Extract the (X, Y) coordinate from the center of the cell holding the provided text.  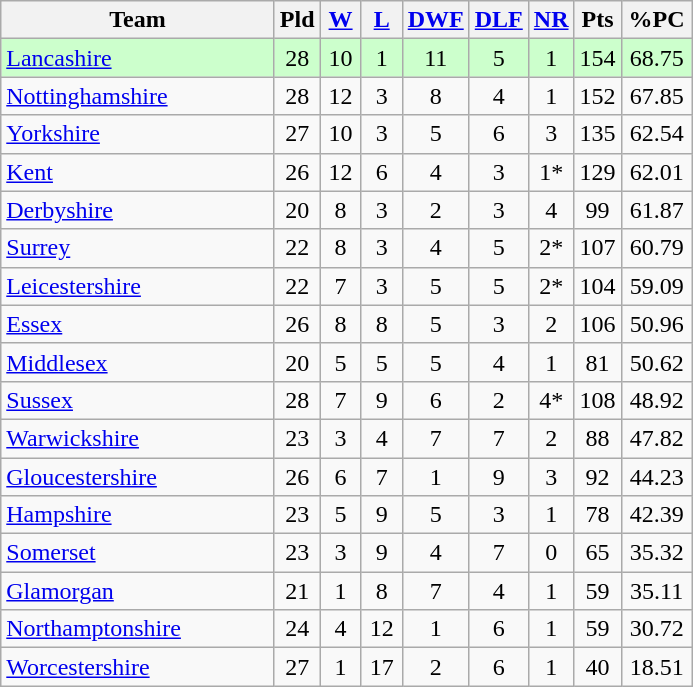
59.09 (656, 286)
48.92 (656, 400)
50.62 (656, 362)
92 (598, 477)
4* (551, 400)
50.96 (656, 324)
Surrey (138, 248)
Warwickshire (138, 438)
Glamorgan (138, 591)
107 (598, 248)
108 (598, 400)
68.75 (656, 58)
Pts (598, 20)
99 (598, 210)
Leicestershire (138, 286)
78 (598, 515)
21 (297, 591)
42.39 (656, 515)
Derbyshire (138, 210)
152 (598, 96)
Lancashire (138, 58)
30.72 (656, 629)
62.01 (656, 172)
11 (436, 58)
Sussex (138, 400)
17 (382, 667)
104 (598, 286)
24 (297, 629)
Team (138, 20)
Kent (138, 172)
18.51 (656, 667)
Essex (138, 324)
106 (598, 324)
Somerset (138, 553)
61.87 (656, 210)
47.82 (656, 438)
Hampshire (138, 515)
35.32 (656, 553)
Middlesex (138, 362)
154 (598, 58)
%PC (656, 20)
L (382, 20)
Pld (297, 20)
0 (551, 553)
DLF (498, 20)
88 (598, 438)
44.23 (656, 477)
Yorkshire (138, 134)
Northamptonshire (138, 629)
65 (598, 553)
129 (598, 172)
135 (598, 134)
60.79 (656, 248)
NR (551, 20)
81 (598, 362)
1* (551, 172)
35.11 (656, 591)
Gloucestershire (138, 477)
62.54 (656, 134)
Worcestershire (138, 667)
W (340, 20)
40 (598, 667)
67.85 (656, 96)
Nottinghamshire (138, 96)
DWF (436, 20)
